Extract the [x, y] coordinate from the center of the cell holding the provided text.  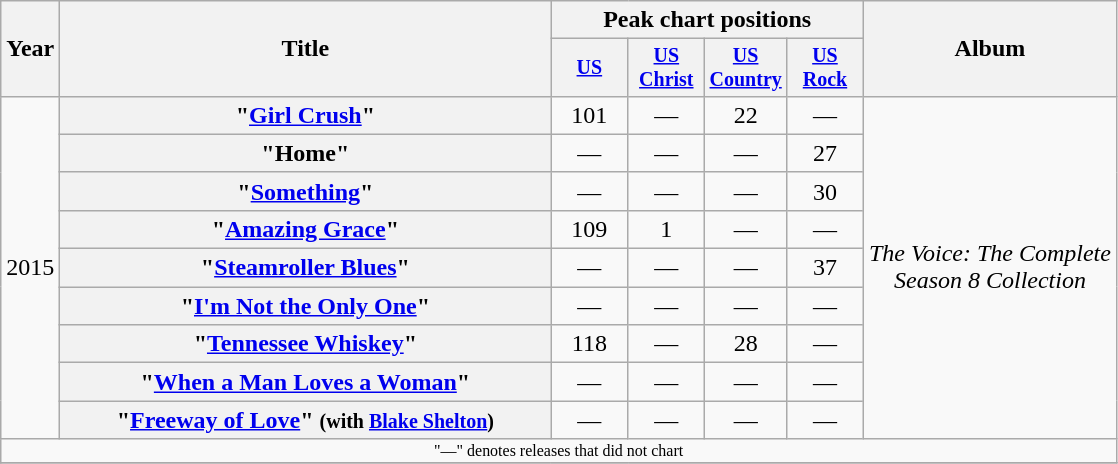
"Tennessee Whiskey" [306, 344]
"—" denotes releases that did not chart [559, 451]
Title [306, 49]
"Something" [306, 191]
22 [746, 115]
US Country [746, 68]
USRock [824, 68]
28 [746, 344]
Year [30, 49]
37 [824, 268]
Album [990, 49]
"Girl Crush" [306, 115]
"When a Man Loves a Woman" [306, 382]
"I'm Not the Only One" [306, 306]
109 [590, 229]
US [590, 68]
The Voice: The CompleteSeason 8 Collection [990, 268]
"Amazing Grace" [306, 229]
Peak chart positions [708, 20]
"Freeway of Love" (with Blake Shelton) [306, 420]
27 [824, 153]
US Christ [666, 68]
30 [824, 191]
101 [590, 115]
"Steamroller Blues" [306, 268]
118 [590, 344]
1 [666, 229]
2015 [30, 268]
"Home" [306, 153]
